Search for the cell housing the specified text and yield its (X, Y) center coordinate. 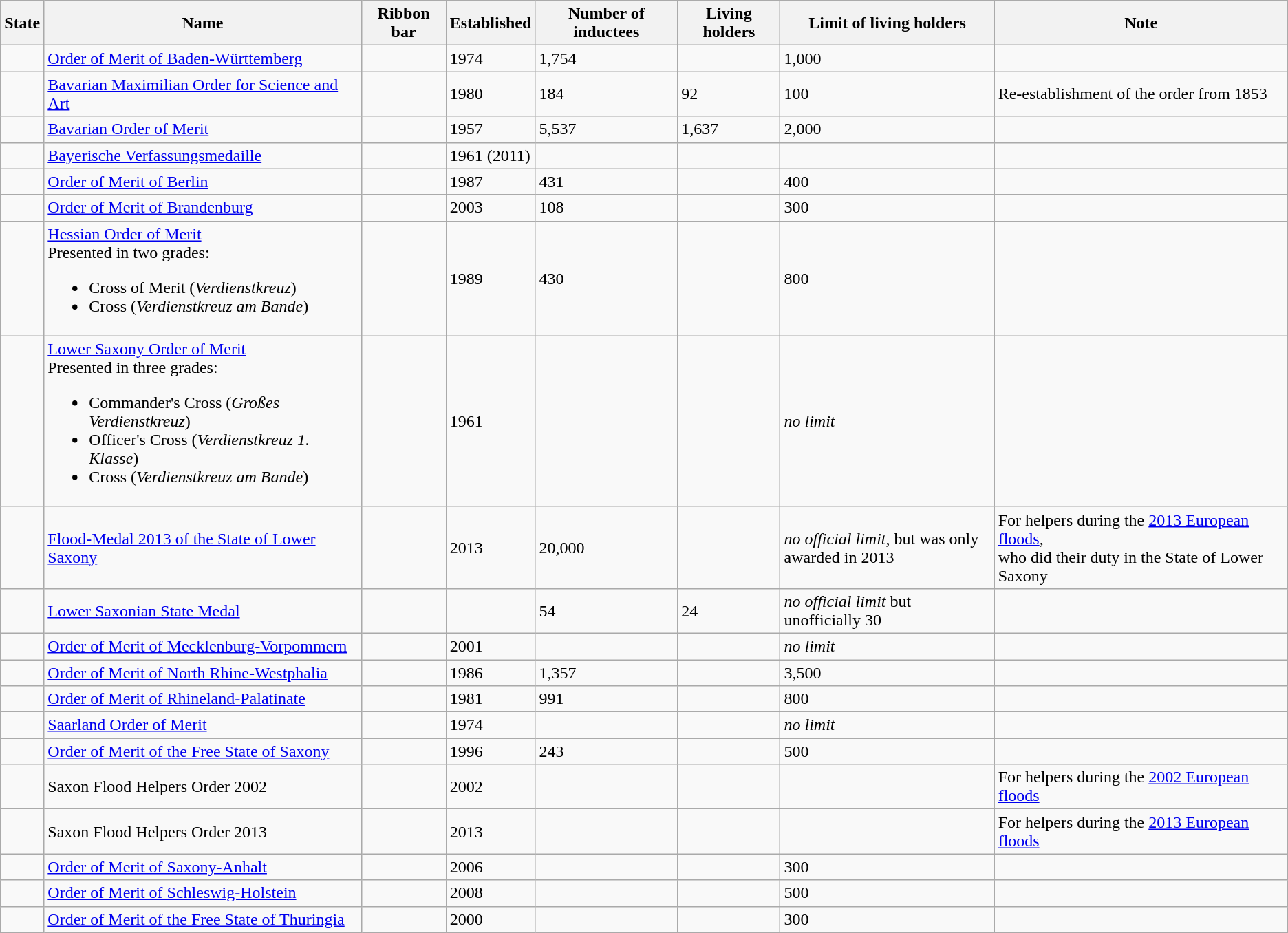
For helpers during the 2013 European floods (1141, 831)
Ribbon bar (403, 23)
991 (607, 699)
1,637 (729, 129)
Established (491, 23)
Order of Merit of Mecklenburg-Vorpommern (202, 646)
1957 (491, 129)
1961 (2011) (491, 155)
Saxon Flood Helpers Order 2013 (202, 831)
Bavarian Order of Merit (202, 129)
3,500 (888, 672)
Order of Merit of North Rhine-Westphalia (202, 672)
1,357 (607, 672)
1980 (491, 94)
400 (888, 182)
For helpers during the 2002 European floods (1141, 787)
Order of Merit of the Free State of Saxony (202, 751)
1987 (491, 182)
2,000 (888, 129)
431 (607, 182)
Flood-Medal 2013 of the State of Lower Saxony (202, 548)
Hessian Order of MeritPresented in two grades:Cross of Merit (Verdienstkreuz)Cross (Verdienstkreuz am Bande) (202, 278)
20,000 (607, 548)
Saarland Order of Merit (202, 725)
1961 (491, 421)
92 (729, 94)
Number of inductees (607, 23)
2003 (491, 208)
1981 (491, 699)
100 (888, 94)
Order of Merit of Berlin (202, 182)
243 (607, 751)
Bayerische Verfassungsmedaille (202, 155)
5,537 (607, 129)
1989 (491, 278)
2008 (491, 893)
Order of Merit of Brandenburg (202, 208)
2002 (491, 787)
no official limit, but was onlyawarded in 2013 (888, 548)
430 (607, 278)
24 (729, 611)
54 (607, 611)
Order of Merit of Saxony-Anhalt (202, 867)
1,754 (607, 58)
108 (607, 208)
2006 (491, 867)
Order of Merit of Schleswig-Holstein (202, 893)
Re-establishment of the order from 1853 (1141, 94)
For helpers during the 2013 European floods,who did their duty in the State of Lower Saxony (1141, 548)
Saxon Flood Helpers Order 2002 (202, 787)
Name (202, 23)
Order of Merit of Rhineland-Palatinate (202, 699)
2001 (491, 646)
Note (1141, 23)
Living holders (729, 23)
Order of Merit of Baden-Württemberg (202, 58)
Limit of living holders (888, 23)
Bavarian Maximilian Order for Science and Art (202, 94)
no official limit but unofficially 30 (888, 611)
State (22, 23)
1,000 (888, 58)
1996 (491, 751)
Lower Saxonian State Medal (202, 611)
1986 (491, 672)
Order of Merit of the Free State of Thuringia (202, 919)
2000 (491, 919)
184 (607, 94)
